For the text-containing cell, return its midpoint in (X, Y) coordinate format. 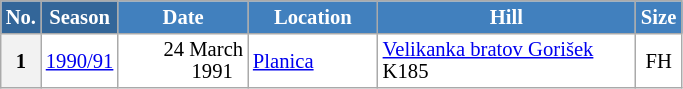
FH (658, 60)
24 March 1991 (183, 60)
Season (80, 16)
Velikanka bratov Gorišek K185 (506, 60)
Date (183, 16)
1990/91 (80, 60)
No. (21, 16)
Planica (313, 60)
1 (21, 60)
Hill (506, 16)
Location (313, 16)
Size (658, 16)
